Find where the given text appears and provide that cell's center as (X, Y) coordinate. 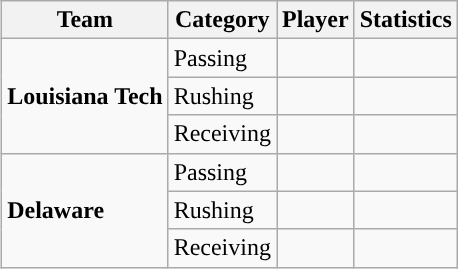
Player (315, 20)
Category (222, 20)
Statistics (406, 20)
Delaware (85, 210)
Louisiana Tech (85, 96)
Team (85, 20)
